Return [X, Y] of the center of cell containing provided text 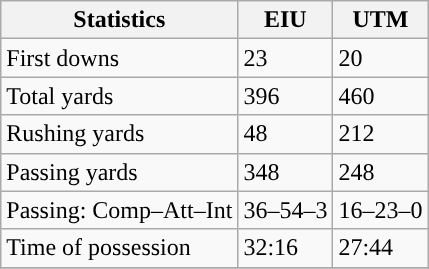
27:44 [380, 248]
212 [380, 134]
First downs [120, 58]
20 [380, 58]
EIU [286, 20]
Statistics [120, 20]
248 [380, 172]
Passing yards [120, 172]
Rushing yards [120, 134]
Time of possession [120, 248]
23 [286, 58]
48 [286, 134]
Total yards [120, 96]
Passing: Comp–Att–Int [120, 210]
32:16 [286, 248]
396 [286, 96]
348 [286, 172]
UTM [380, 20]
460 [380, 96]
16–23–0 [380, 210]
36–54–3 [286, 210]
